Determine the [x, y] coordinate at the center of the cell enclosing the given text.  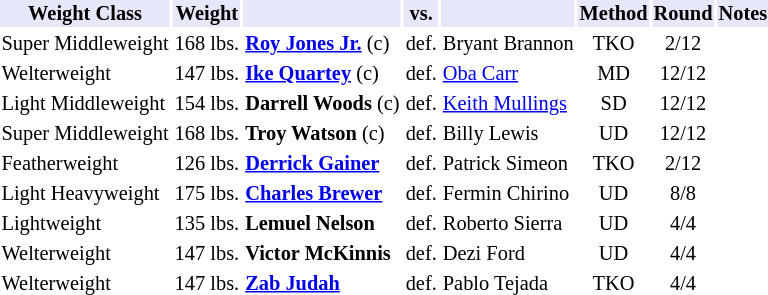
Oba Carr [508, 74]
Patrick Simeon [508, 164]
Fermin Chirino [508, 194]
Troy Watson (c) [322, 134]
Light Middleweight [85, 104]
Ike Quartey (c) [322, 74]
Round [683, 14]
Lightweight [85, 224]
154 lbs. [207, 104]
175 lbs. [207, 194]
Darrell Woods (c) [322, 104]
135 lbs. [207, 224]
Bryant Brannon [508, 44]
SD [614, 104]
Roy Jones Jr. (c) [322, 44]
Light Heavyweight [85, 194]
vs. [421, 14]
Billy Lewis [508, 134]
Victor McKinnis [322, 254]
Method [614, 14]
Keith Mullings [508, 104]
Featherweight [85, 164]
Roberto Sierra [508, 224]
126 lbs. [207, 164]
Lemuel Nelson [322, 224]
Dezi Ford [508, 254]
Weight [207, 14]
Derrick Gainer [322, 164]
MD [614, 74]
8/8 [683, 194]
Charles Brewer [322, 194]
Weight Class [85, 14]
